Detect which cell encompasses the target text, then output its (X, Y) center coordinate. 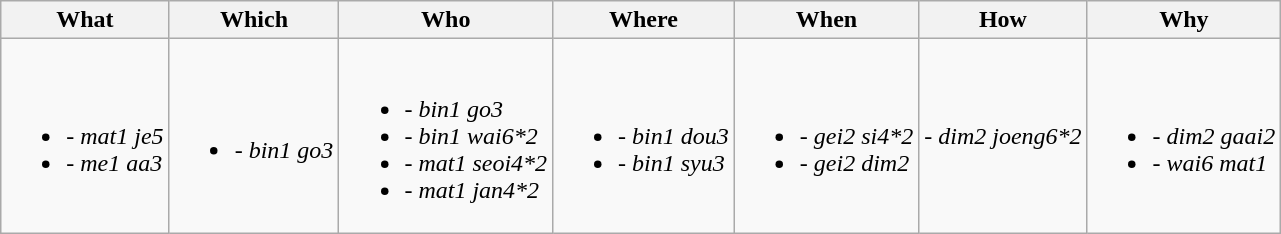
Where (644, 20)
- mat1 je5 - me1 aa3 (85, 136)
- bin1 go3 (254, 136)
When (826, 20)
Who (446, 20)
Why (1184, 20)
What (85, 20)
Which (254, 20)
- dim2 joeng6*2 (1003, 136)
- bin1 dou3- bin1 syu3 (644, 136)
- gei2 si4*2- gei2 dim2 (826, 136)
- bin1 go3 - bin1 wai6*2 - mat1 seoi4*2 - mat1 jan4*2 (446, 136)
How (1003, 20)
- dim2 gaai2 - wai6 mat1 (1184, 136)
